Provide the [x, y] coordinate of the cell's center where the given text is located.  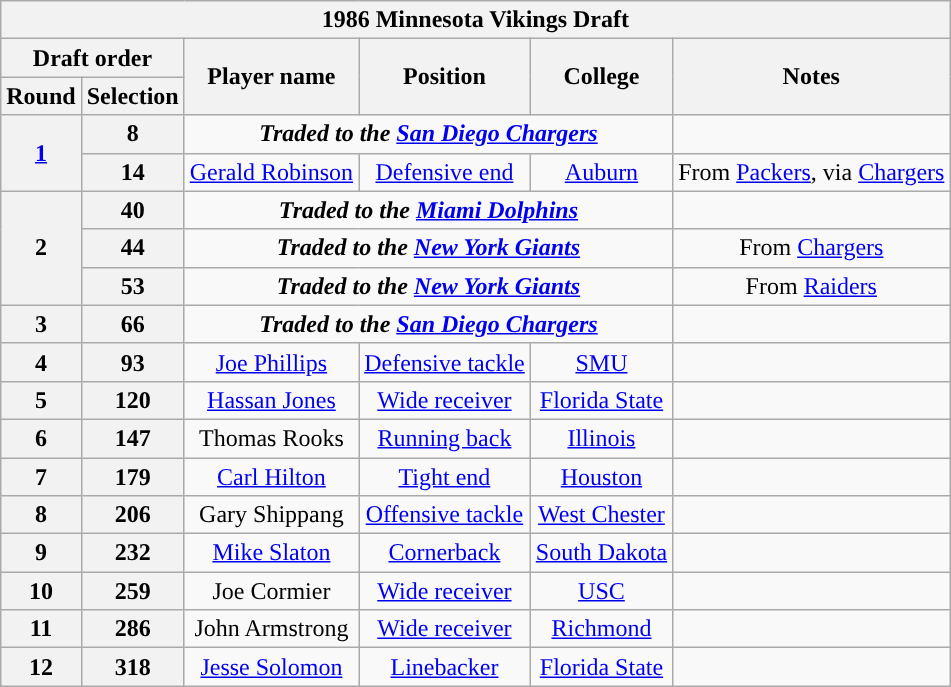
Draft order [92, 58]
4 [41, 362]
John Armstrong [271, 629]
From Packers, via Chargers [812, 172]
14 [132, 172]
5 [41, 400]
USC [601, 591]
Traded to the Miami Dolphins [428, 210]
Linebacker [445, 667]
10 [41, 591]
Carl Hilton [271, 477]
9 [41, 553]
93 [132, 362]
Thomas Rooks [271, 438]
44 [132, 248]
7 [41, 477]
West Chester [601, 515]
Illinois [601, 438]
Joe Cormier [271, 591]
12 [41, 667]
Gary Shippang [271, 515]
From Raiders [812, 286]
Running back [445, 438]
Gerald Robinson [271, 172]
259 [132, 591]
Selection [132, 96]
147 [132, 438]
53 [132, 286]
Cornerback [445, 553]
3 [41, 324]
Offensive tackle [445, 515]
232 [132, 553]
Tight end [445, 477]
Defensive tackle [445, 362]
Mike Slaton [271, 553]
College [601, 77]
SMU [601, 362]
Notes [812, 77]
120 [132, 400]
Houston [601, 477]
Hassan Jones [271, 400]
Player name [271, 77]
11 [41, 629]
206 [132, 515]
Joe Phillips [271, 362]
1 [41, 153]
179 [132, 477]
South Dakota [601, 553]
318 [132, 667]
Defensive end [445, 172]
Jesse Solomon [271, 667]
2 [41, 248]
1986 Minnesota Vikings Draft [476, 20]
Round [41, 96]
40 [132, 210]
Position [445, 77]
6 [41, 438]
286 [132, 629]
From Chargers [812, 248]
Auburn [601, 172]
Richmond [601, 629]
66 [132, 324]
